Output the [X, Y] coordinate of the center of the cell containing the given text.  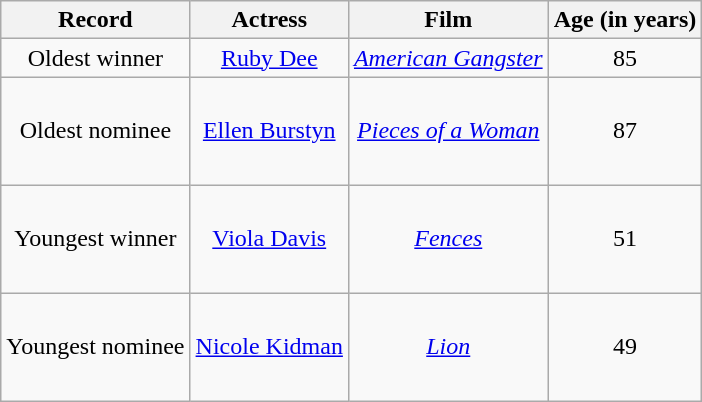
51 [625, 239]
American Gangster [448, 58]
Fences [448, 239]
Record [96, 20]
85 [625, 58]
Ellen Burstyn [269, 131]
Actress [269, 20]
Oldest winner [96, 58]
Youngest winner [96, 239]
87 [625, 131]
Pieces of a Woman [448, 131]
49 [625, 347]
Ruby Dee [269, 58]
Nicole Kidman [269, 347]
Viola Davis [269, 239]
Oldest nominee [96, 131]
Film [448, 20]
Lion [448, 347]
Age (in years) [625, 20]
Youngest nominee [96, 347]
